Find where the given text appears and provide that cell's center as (x, y) coordinate. 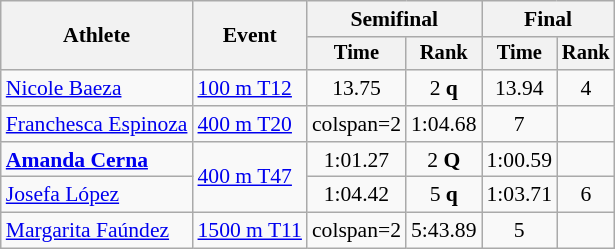
13.75 (356, 88)
Margarita Faúndez (97, 231)
400 m T47 (249, 178)
6 (586, 195)
1500 m T11 (249, 231)
Josefa López (97, 195)
7 (520, 124)
Nicole Baeza (97, 88)
Event (249, 36)
5:43.89 (444, 231)
Final (548, 19)
Franchesca Espinoza (97, 124)
100 m T12 (249, 88)
Athlete (97, 36)
1:04.42 (356, 195)
5 (520, 231)
400 m T20 (249, 124)
4 (586, 88)
1:00.59 (520, 160)
1:04.68 (444, 124)
2 q (444, 88)
5 q (444, 195)
Amanda Cerna (97, 160)
Semifinal (394, 19)
13.94 (520, 88)
1:01.27 (356, 160)
1:03.71 (520, 195)
2 Q (444, 160)
